Locate the cell with the specified text and output its [X, Y] center coordinate. 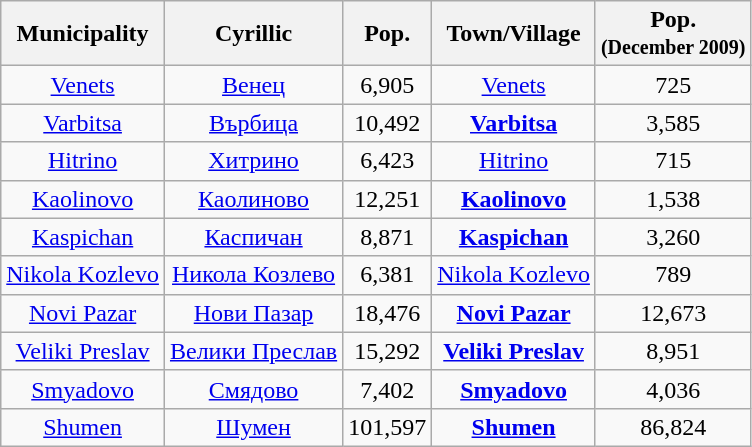
Венец [253, 85]
101,597 [388, 427]
715 [673, 161]
1,538 [673, 199]
Никола Козлево [253, 275]
86,824 [673, 427]
Хитрино [253, 161]
Pop. [388, 34]
Върбица [253, 123]
4,036 [673, 389]
Municipality [83, 34]
6,905 [388, 85]
6,381 [388, 275]
Шумен [253, 427]
15,292 [388, 351]
10,492 [388, 123]
8,951 [673, 351]
8,871 [388, 237]
12,251 [388, 199]
Каолиново [253, 199]
7,402 [388, 389]
6,423 [388, 161]
Каспичан [253, 237]
725 [673, 85]
Смядово [253, 389]
Town/Village [514, 34]
789 [673, 275]
Cyrillic [253, 34]
Нови Пазар [253, 313]
3,260 [673, 237]
Pop.(December 2009) [673, 34]
12,673 [673, 313]
18,476 [388, 313]
3,585 [673, 123]
Велики Преслав [253, 351]
